Locate the cell with the specified text and output its [x, y] center coordinate. 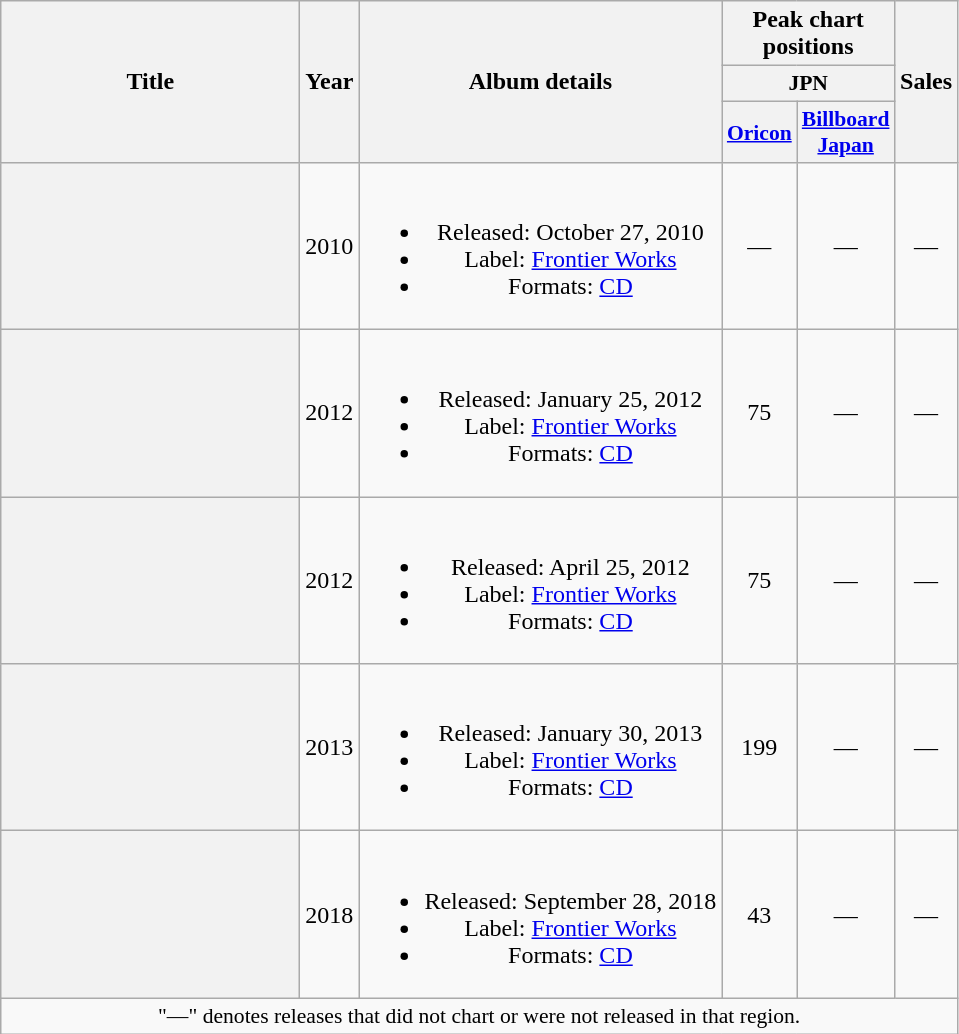
Released: October 27, 2010Label: Frontier WorksFormats: CD [540, 246]
Released: April 25, 2012Label: Frontier WorksFormats: CD [540, 580]
"—" denotes releases that did not chart or were not released in that region. [480, 1016]
Year [330, 82]
2013 [330, 748]
2010 [330, 246]
Released: January 30, 2013Label: Frontier WorksFormats: CD [540, 748]
Title [150, 82]
43 [760, 914]
199 [760, 748]
JPN [808, 84]
2018 [330, 914]
Album details [540, 82]
Oricon [760, 132]
Released: September 28, 2018Label: Frontier WorksFormats: CD [540, 914]
Billboard Japan [846, 132]
Peak chart positions [808, 34]
Released: January 25, 2012Label: Frontier WorksFormats: CD [540, 414]
Sales [926, 82]
